Capture the cell that displays the provided text and extract its [x, y] central coordinate. 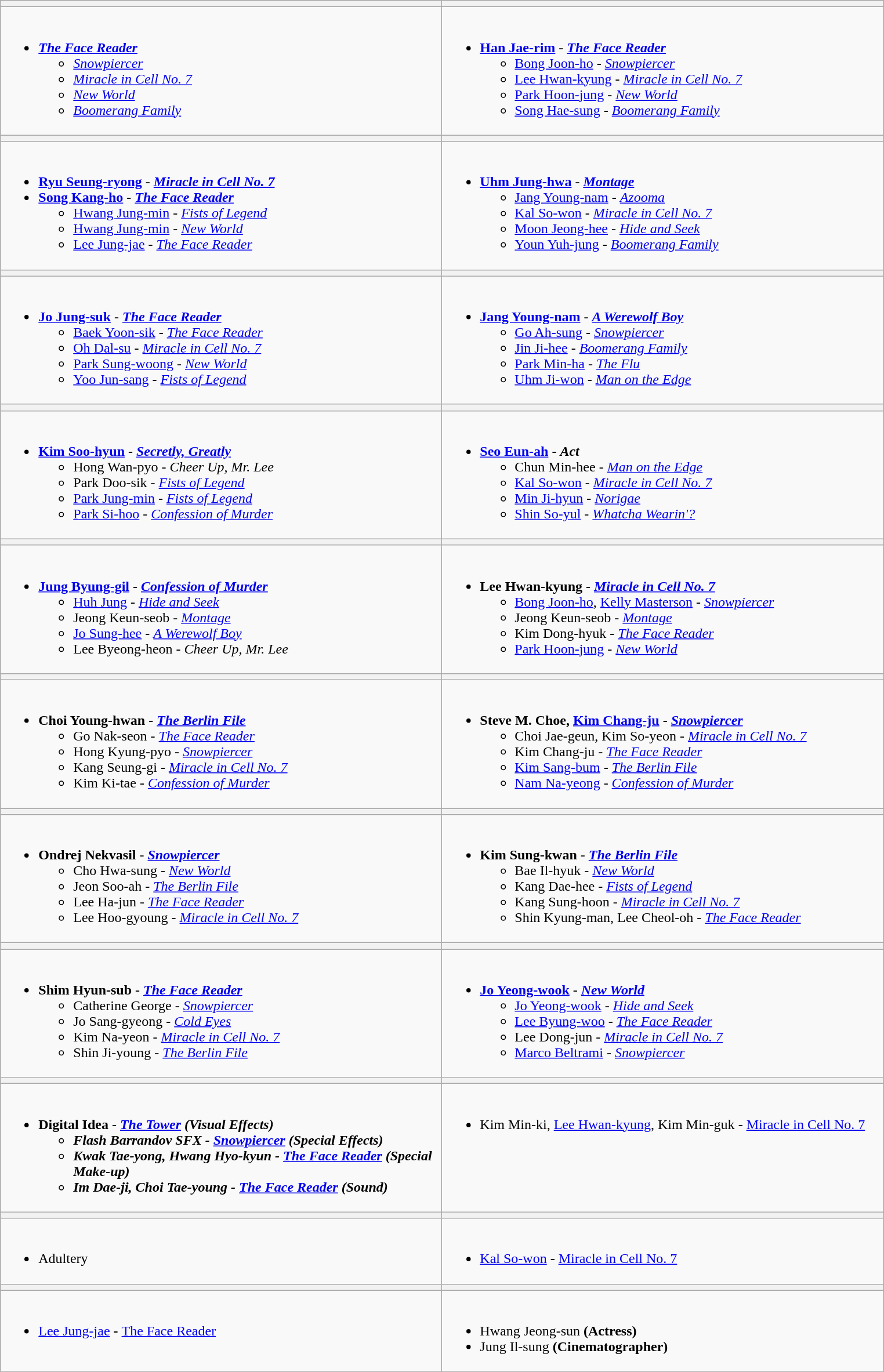
Adultery [222, 1251]
Lee Jung-jae - The Face Reader [222, 1331]
The Face ReaderSnowpiercerMiracle in Cell No. 7New WorldBoomerang Family [222, 71]
Hwang Jeong-sun (Actress)Jung Il-sung (Cinematographer) [662, 1331]
Jung Byung-gil - Confession of MurderHuh Jung - Hide and SeekJeong Keun-seob - MontageJo Sung-hee - A Werewolf BoyLee Byeong-heon - Cheer Up, Mr. Lee [222, 609]
Jo Yeong-wook - New WorldJo Yeong-wook - Hide and SeekLee Byung-woo - The Face ReaderLee Dong-jun - Miracle in Cell No. 7Marco Beltrami - Snowpiercer [662, 1014]
Uhm Jung-hwa - MontageJang Young-nam - AzoomaKal So-won - Miracle in Cell No. 7Moon Jeong-hee - Hide and SeekYoun Yuh-jung - Boomerang Family [662, 205]
Kim Min-ki, Lee Hwan-kyung, Kim Min-guk - Miracle in Cell No. 7 [662, 1148]
Kal So-won - Miracle in Cell No. 7 [662, 1251]
Seo Eun-ah - ActChun Min-hee - Man on the EdgeKal So-won - Miracle in Cell No. 7Min Ji-hyun - NorigaeShin So-yul - Whatcha Wearin'? [662, 474]
Ondrej Nekvasil - SnowpiercerCho Hwa-sung - New WorldJeon Soo-ah - The Berlin FileLee Ha-jun - The Face ReaderLee Hoo-gyoung - Miracle in Cell No. 7 [222, 879]
Jang Young-nam - A Werewolf BoyGo Ah-sung - SnowpiercerJin Ji-hee - Boomerang FamilyPark Min-ha - The FluUhm Ji-won - Man on the Edge [662, 340]
